Pinpoint the cell where the given text exists, returning its (X, Y) midpoint coordinate. 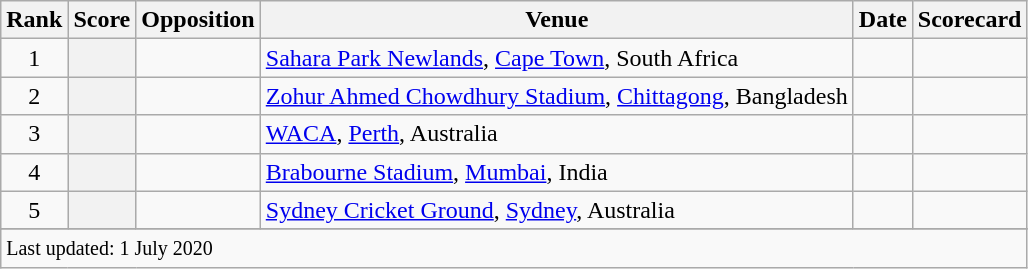
Sydney Cricket Ground, Sydney, Australia (556, 210)
Scorecard (970, 20)
5 (34, 210)
Score (102, 20)
Last updated: 1 July 2020 (514, 248)
Zohur Ahmed Chowdhury Stadium, Chittagong, Bangladesh (556, 96)
Venue (556, 20)
Brabourne Stadium, Mumbai, India (556, 172)
3 (34, 134)
Date (882, 20)
4 (34, 172)
1 (34, 58)
Rank (34, 20)
Opposition (198, 20)
WACA, Perth, Australia (556, 134)
2 (34, 96)
Sahara Park Newlands, Cape Town, South Africa (556, 58)
